Output the (X, Y) coordinate of the center of the cell containing the given text.  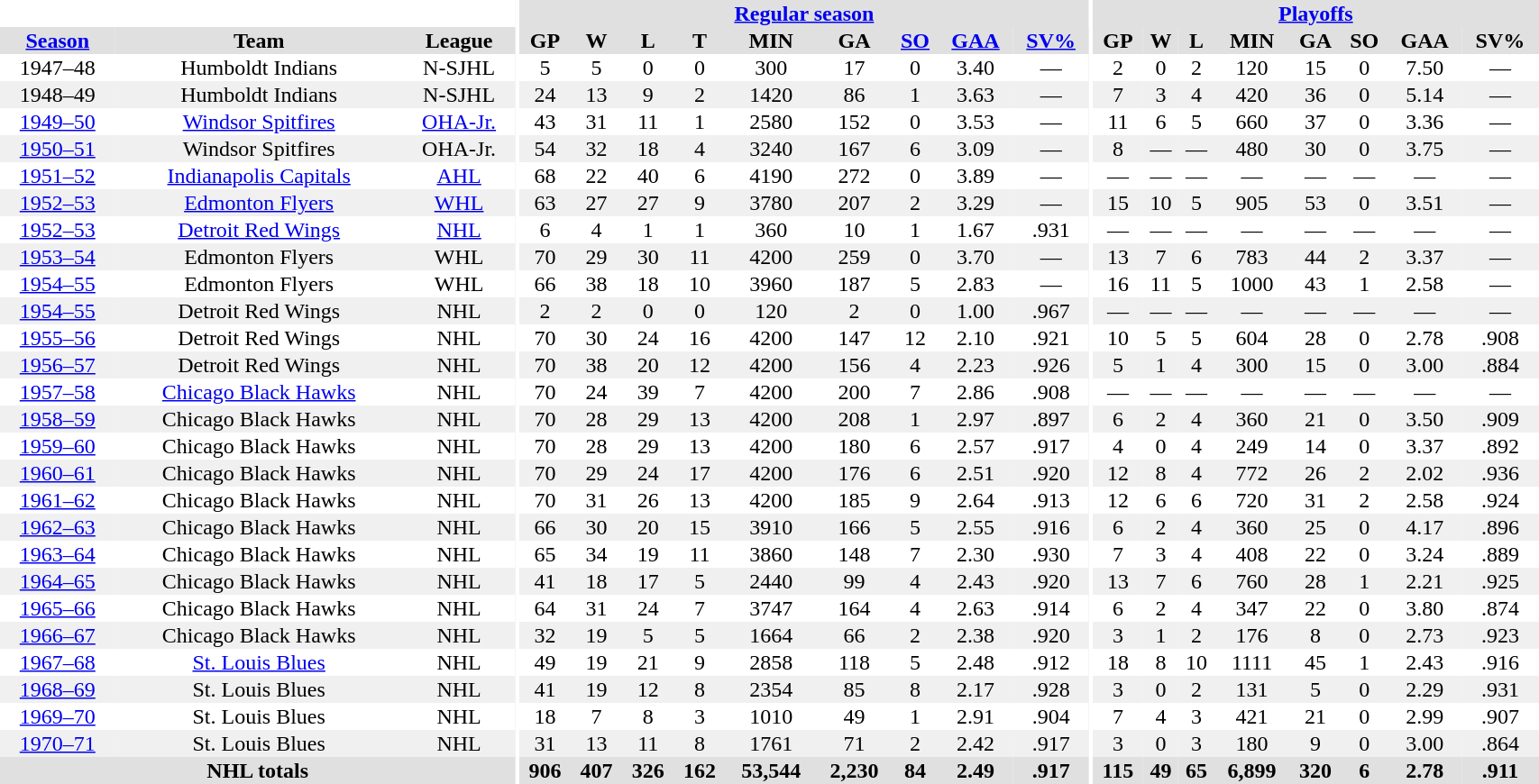
1000 (1252, 284)
2.38 (976, 635)
Regular season (804, 14)
320 (1315, 770)
2.91 (976, 716)
1111 (1252, 662)
1761 (772, 743)
.913 (1051, 500)
53,544 (772, 770)
39 (647, 392)
1947–48 (58, 68)
.896 (1500, 527)
2.73 (1424, 635)
166 (855, 527)
3.89 (976, 176)
Team (260, 41)
3780 (772, 203)
783 (1252, 257)
272 (855, 176)
NHL totals (258, 770)
2.97 (976, 419)
2.29 (1424, 689)
3.53 (976, 122)
1957–58 (58, 392)
2.48 (976, 662)
326 (647, 770)
63 (545, 203)
AHL (460, 176)
34 (597, 554)
208 (855, 419)
6,899 (1252, 770)
2.86 (976, 392)
2.51 (976, 473)
Playoffs (1315, 14)
3240 (772, 149)
Season (58, 41)
1956–57 (58, 365)
.912 (1051, 662)
3.51 (1424, 203)
86 (855, 95)
.914 (1051, 608)
1949–50 (58, 122)
54 (545, 149)
2.30 (976, 554)
2440 (772, 581)
2.23 (976, 365)
3.50 (1424, 419)
2.10 (976, 338)
45 (1315, 662)
.892 (1500, 446)
.926 (1051, 365)
905 (1252, 203)
118 (855, 662)
3.09 (976, 149)
407 (597, 770)
.874 (1500, 608)
.925 (1500, 581)
4190 (772, 176)
164 (855, 608)
1.67 (976, 230)
1959–60 (58, 446)
906 (545, 770)
1420 (772, 95)
115 (1118, 770)
T (700, 41)
.864 (1500, 743)
207 (855, 203)
1964–65 (58, 581)
2.49 (976, 770)
5.14 (1424, 95)
.889 (1500, 554)
2.83 (976, 284)
3.63 (976, 95)
.904 (1051, 716)
2858 (772, 662)
37 (1315, 122)
.909 (1500, 419)
4.17 (1424, 527)
1966–67 (58, 635)
2.55 (976, 527)
3747 (772, 608)
760 (1252, 581)
3860 (772, 554)
420 (1252, 95)
2.17 (976, 689)
League (460, 41)
3.24 (1424, 554)
147 (855, 338)
.911 (1500, 770)
1962–63 (58, 527)
1968–69 (58, 689)
2.02 (1424, 473)
1.00 (976, 311)
1664 (772, 635)
3.80 (1424, 608)
167 (855, 149)
1961–62 (58, 500)
1967–68 (58, 662)
152 (855, 122)
.921 (1051, 338)
.884 (1500, 365)
2.42 (976, 743)
.907 (1500, 716)
2.57 (976, 446)
1951–52 (58, 176)
162 (700, 770)
1965–66 (58, 608)
64 (545, 608)
14 (1315, 446)
25 (1315, 527)
1010 (772, 716)
1969–70 (58, 716)
.967 (1051, 311)
2,230 (855, 770)
1950–51 (58, 149)
148 (855, 554)
2.64 (976, 500)
772 (1252, 473)
187 (855, 284)
259 (855, 257)
Indianapolis Capitals (260, 176)
1958–59 (58, 419)
36 (1315, 95)
.928 (1051, 689)
85 (855, 689)
720 (1252, 500)
3.75 (1424, 149)
2.21 (1424, 581)
480 (1252, 149)
3.29 (976, 203)
185 (855, 500)
.923 (1500, 635)
99 (855, 581)
84 (914, 770)
44 (1315, 257)
3960 (772, 284)
1953–54 (58, 257)
.924 (1500, 500)
.930 (1051, 554)
156 (855, 365)
3.70 (976, 257)
249 (1252, 446)
660 (1252, 122)
2.99 (1424, 716)
3.40 (976, 68)
1963–64 (58, 554)
53 (1315, 203)
604 (1252, 338)
3910 (772, 527)
200 (855, 392)
.936 (1500, 473)
131 (1252, 689)
1960–61 (58, 473)
421 (1252, 716)
71 (855, 743)
347 (1252, 608)
1955–56 (58, 338)
40 (647, 176)
1970–71 (58, 743)
2580 (772, 122)
3.36 (1424, 122)
7.50 (1424, 68)
1948–49 (58, 95)
68 (545, 176)
408 (1252, 554)
.897 (1051, 419)
2.63 (976, 608)
2354 (772, 689)
